Determine the (x, y) coordinate at the center of the cell enclosing the given text.  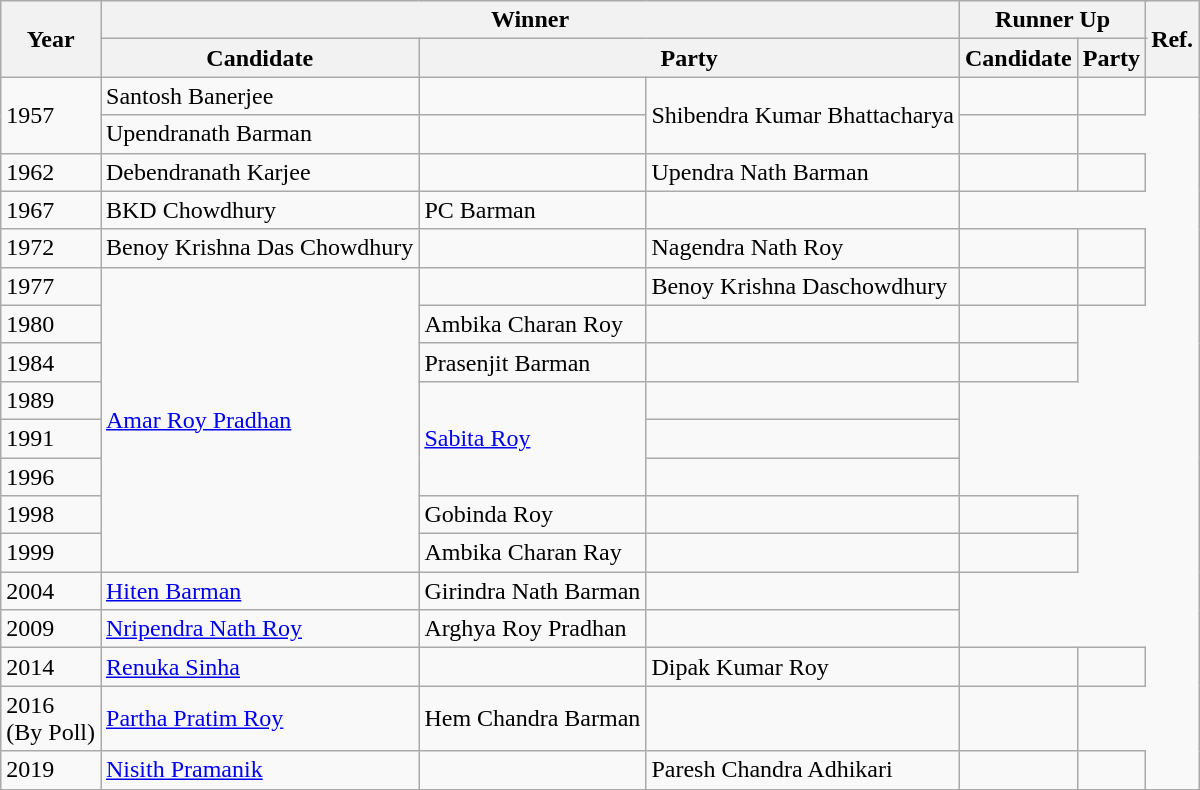
Ambika Charan Roy (532, 324)
Santosh Banerjee (259, 96)
1957 (51, 115)
1977 (51, 286)
Ref. (1172, 39)
Hem Chandra Barman (532, 718)
Gobinda Roy (532, 515)
Renuka Sinha (259, 667)
1980 (51, 324)
2014 (51, 667)
Shibendra Kumar Bhattacharya (803, 115)
1972 (51, 248)
Upendranath Barman (259, 134)
Runner Up (1052, 20)
Nripendra Nath Roy (259, 629)
Prasenjit Barman (532, 362)
Debendranath Karjee (259, 172)
Sabita Roy (532, 438)
1962 (51, 172)
Benoy Krishna Daschowdhury (803, 286)
1989 (51, 400)
Nisith Pramanik (259, 770)
1984 (51, 362)
Hiten Barman (259, 591)
Paresh Chandra Adhikari (803, 770)
Dipak Kumar Roy (803, 667)
Year (51, 39)
Arghya Roy Pradhan (532, 629)
2009 (51, 629)
2004 (51, 591)
1999 (51, 553)
2016(By Poll) (51, 718)
1967 (51, 210)
2019 (51, 770)
Partha Pratim Roy (259, 718)
1996 (51, 477)
1998 (51, 515)
PC Barman (532, 210)
Ambika Charan Ray (532, 553)
Amar Roy Pradhan (259, 419)
Winner (530, 20)
Girindra Nath Barman (532, 591)
Benoy Krishna Das Chowdhury (259, 248)
BKD Chowdhury (259, 210)
Upendra Nath Barman (803, 172)
1991 (51, 438)
Nagendra Nath Roy (803, 248)
